Scan for the cell matching the given text and deliver its [X, Y] coordinate at center. 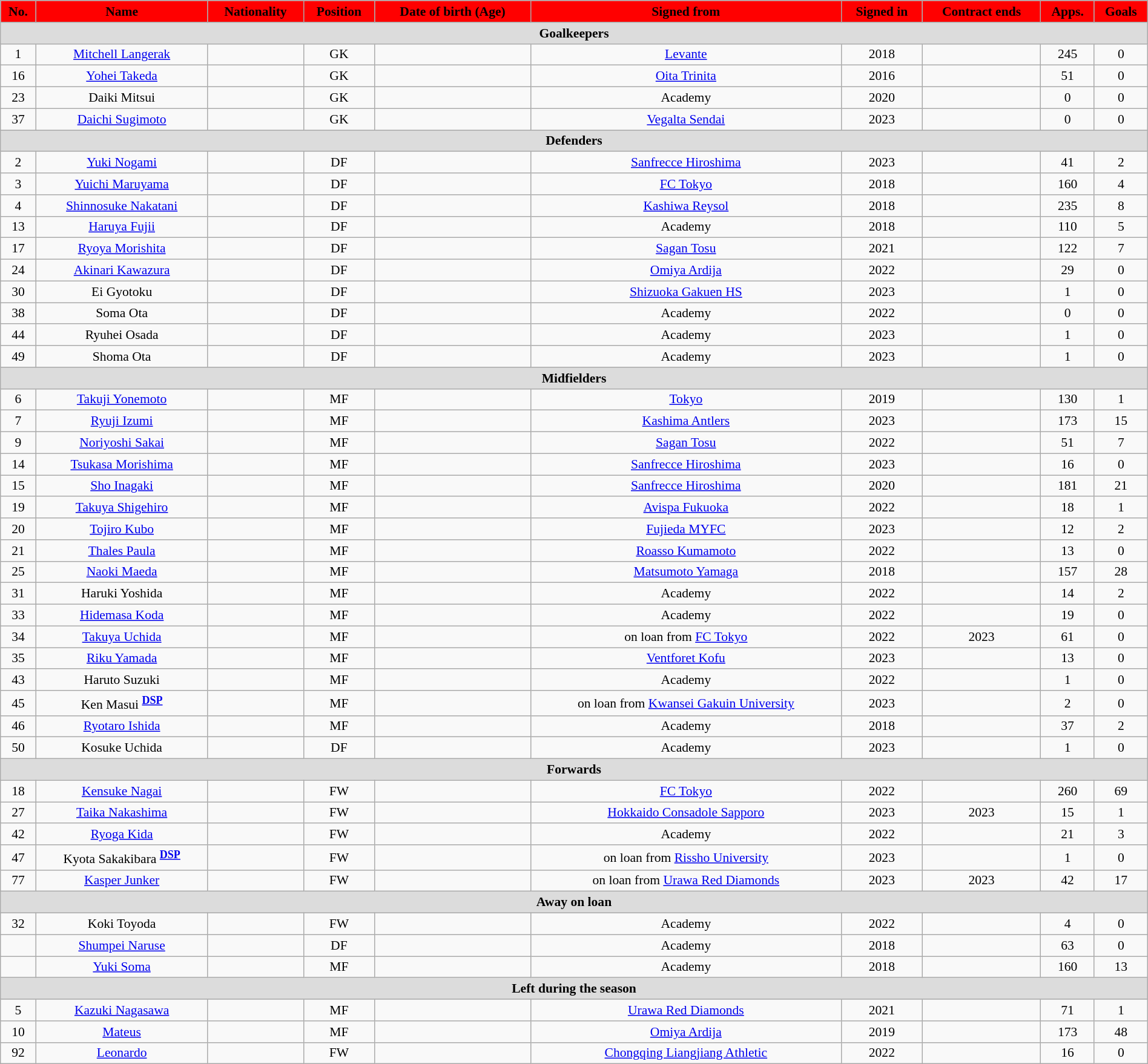
8 [1121, 206]
245 [1068, 54]
Akinari Kawazura [122, 271]
63 [1068, 945]
Noriyoshi Sakai [122, 443]
Ei Gyotoku [122, 292]
50 [18, 748]
Haruki Yoshida [122, 594]
Position [339, 11]
69 [1121, 791]
Shizuoka Gakuen HS [685, 292]
Ryoya Morishita [122, 249]
32 [18, 924]
Yohei Takeda [122, 76]
38 [18, 314]
on loan from Urawa Red Diamonds [685, 881]
35 [18, 658]
Riku Yamada [122, 658]
Kyota Sakakibara DSP [122, 857]
71 [1068, 1010]
Hidemasa Koda [122, 616]
Mitchell Langerak [122, 54]
Shinnosuke Nakatani [122, 206]
25 [18, 572]
Name [122, 11]
on loan from FC Tokyo [685, 637]
Signed in [882, 11]
46 [18, 726]
6 [18, 399]
Thales Paula [122, 551]
181 [1068, 486]
122 [1068, 249]
Kosuke Uchida [122, 748]
Yuki Nogami [122, 163]
34 [18, 637]
9 [18, 443]
30 [18, 292]
77 [18, 881]
Takuya Shigehiro [122, 508]
31 [18, 594]
47 [18, 857]
Forwards [574, 770]
Midfielders [574, 378]
27 [18, 813]
260 [1068, 791]
Apps. [1068, 11]
Kazuki Nagasawa [122, 1010]
23 [18, 98]
Ryuji Izumi [122, 421]
110 [1068, 227]
Nationality [256, 11]
Signed from [685, 11]
157 [1068, 572]
Shumpei Naruse [122, 945]
Takuya Uchida [122, 637]
43 [18, 680]
Mateus [122, 1032]
29 [1068, 271]
Ryoga Kida [122, 835]
Ventforet Kofu [685, 658]
Ryotaro Ishida [122, 726]
Contract ends [981, 11]
on loan from Rissho University [685, 857]
235 [1068, 206]
Kashima Antlers [685, 421]
Haruya Fujii [122, 227]
Oita Trinita [685, 76]
10 [18, 1032]
on loan from Kwansei Gakuin University [685, 703]
Away on loan [574, 902]
Haruto Suzuki [122, 680]
44 [18, 335]
Soma Ota [122, 314]
Goals [1121, 11]
Kensuke Nagai [122, 791]
Avispa Fukuoka [685, 508]
Date of birth (Age) [453, 11]
Naoki Maeda [122, 572]
Levante [685, 54]
61 [1068, 637]
Yuichi Maruyama [122, 184]
49 [18, 356]
Koki Toyoda [122, 924]
Kasper Junker [122, 881]
Ken Masui DSP [122, 703]
Roasso Kumamoto [685, 551]
Goalkeepers [574, 33]
Fujieda MYFC [685, 529]
Left during the season [574, 989]
130 [1068, 399]
Sho Inagaki [122, 486]
Matsumoto Yamaga [685, 572]
Urawa Red Diamonds [685, 1010]
48 [1121, 1032]
Hokkaido Consadole Sapporo [685, 813]
12 [1068, 529]
Taika Nakashima [122, 813]
Shoma Ota [122, 356]
Tojiro Kubo [122, 529]
Tsukasa Morishima [122, 464]
24 [18, 271]
No. [18, 11]
41 [1068, 163]
20 [18, 529]
33 [18, 616]
Defenders [574, 141]
Vegalta Sendai [685, 119]
28 [1121, 572]
Takuji Yonemoto [122, 399]
2016 [882, 76]
Daichi Sugimoto [122, 119]
Yuki Soma [122, 967]
45 [18, 703]
Ryuhei Osada [122, 335]
Kashiwa Reysol [685, 206]
Tokyo [685, 399]
Daiki Mitsui [122, 98]
